Search for the cell housing the specified text and yield its (X, Y) center coordinate. 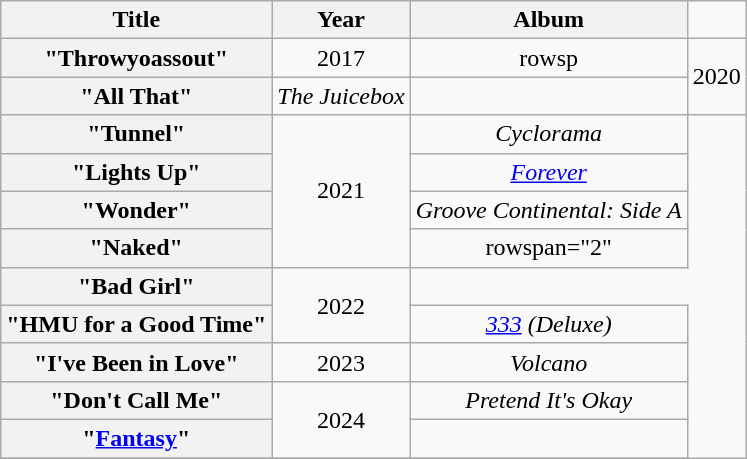
333 (Deluxe) (548, 324)
Year (341, 20)
"Fantasy" (136, 438)
The Juicebox (341, 96)
2024 (341, 419)
"Wonder" (136, 210)
"HMU for a Good Time" (136, 324)
"Bad Girl" (136, 286)
2020 (716, 77)
"Throwyoassout" (136, 58)
Groove Continental: Side A (548, 210)
"Don't Call Me" (136, 400)
"Lights Up" (136, 172)
2017 (341, 58)
"Tunnel" (136, 134)
Cyclorama (548, 134)
2021 (341, 191)
2022 (341, 305)
"All That" (136, 96)
"Naked" (136, 248)
Forever (548, 172)
Volcano (548, 362)
Title (136, 20)
"I've Been in Love" (136, 362)
2023 (341, 362)
rowsp (548, 58)
Pretend It's Okay (548, 400)
Album (548, 20)
rowspan="2" (548, 248)
